Pinpoint the cell where the given text exists, returning its (x, y) midpoint coordinate. 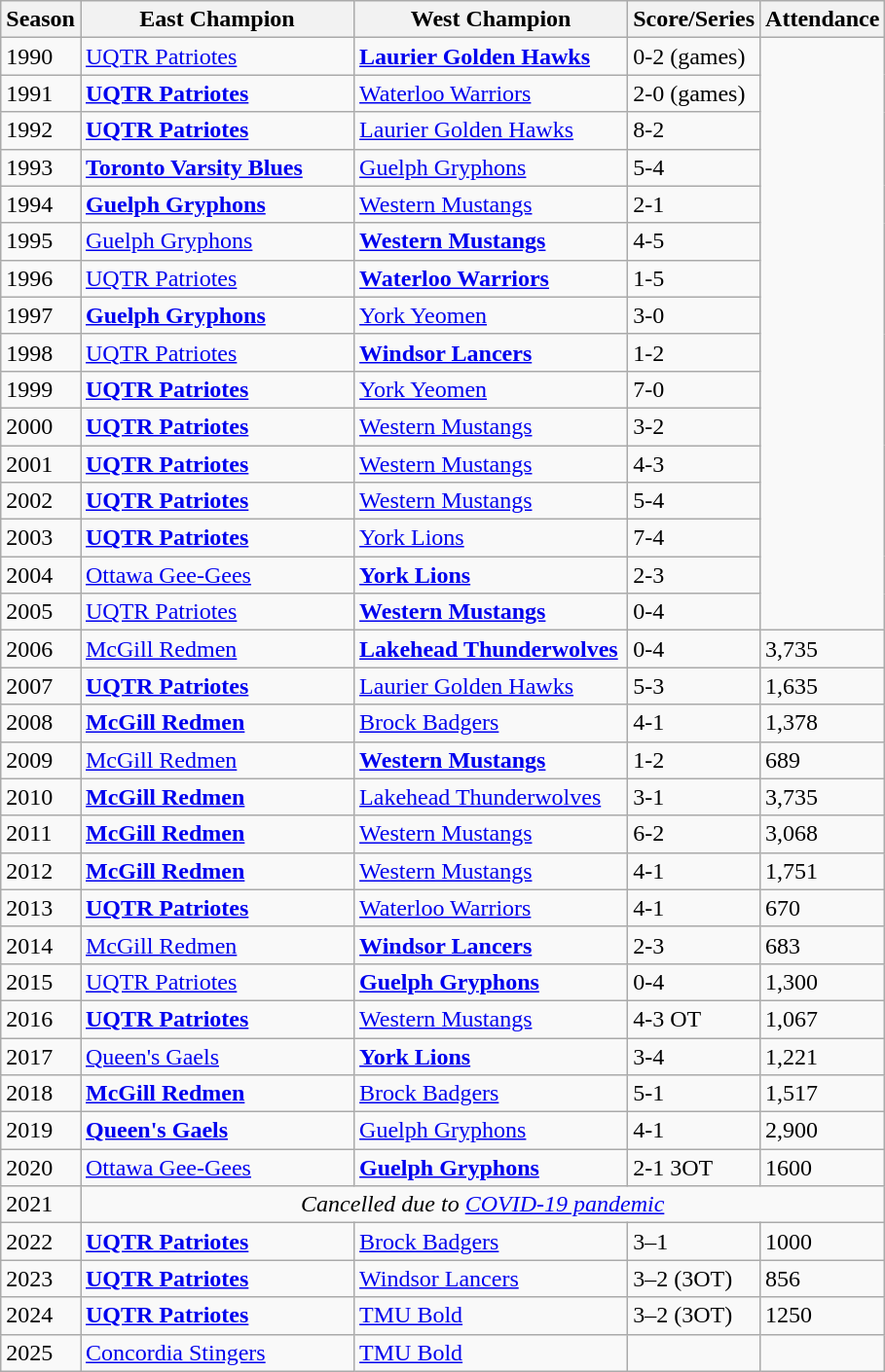
2020 (41, 1168)
856 (823, 1279)
2025 (41, 1353)
Toronto Varsity Blues (216, 167)
2009 (41, 760)
2012 (41, 871)
1600 (823, 1168)
2016 (41, 1019)
7-4 (694, 538)
2023 (41, 1279)
7-0 (694, 389)
670 (823, 908)
2024 (41, 1316)
2005 (41, 612)
3,068 (823, 834)
2007 (41, 686)
Cancelled due to COVID-19 pandemic (482, 1205)
1997 (41, 315)
Attendance (823, 19)
1994 (41, 204)
2,900 (823, 1131)
2-1 3OT (694, 1168)
4-3 (694, 464)
2008 (41, 723)
4-5 (694, 241)
2019 (41, 1131)
1992 (41, 130)
2014 (41, 945)
1990 (41, 56)
683 (823, 945)
1999 (41, 389)
1,221 (823, 1056)
8-2 (694, 130)
2000 (41, 426)
3-4 (694, 1056)
4-3 OT (694, 1019)
1991 (41, 93)
2021 (41, 1205)
3-0 (694, 315)
3-2 (694, 426)
1998 (41, 352)
2004 (41, 575)
1,067 (823, 1019)
5-1 (694, 1094)
1,300 (823, 982)
2002 (41, 501)
Season (41, 19)
2003 (41, 538)
3–1 (694, 1242)
1996 (41, 278)
2022 (41, 1242)
3-1 (694, 797)
2013 (41, 908)
0-2 (games) (694, 56)
West Champion (491, 19)
2006 (41, 649)
1993 (41, 167)
2-0 (games) (694, 93)
1000 (823, 1242)
2011 (41, 834)
East Champion (216, 19)
1250 (823, 1316)
6-2 (694, 834)
2010 (41, 797)
2015 (41, 982)
1,635 (823, 686)
1,517 (823, 1094)
Concordia Stingers (216, 1353)
1995 (41, 241)
689 (823, 760)
2-1 (694, 204)
2001 (41, 464)
1-5 (694, 278)
2017 (41, 1056)
5-3 (694, 686)
Score/Series (694, 19)
1,378 (823, 723)
2018 (41, 1094)
1,751 (823, 871)
